Detect which cell encompasses the target text, then output its (x, y) center coordinate. 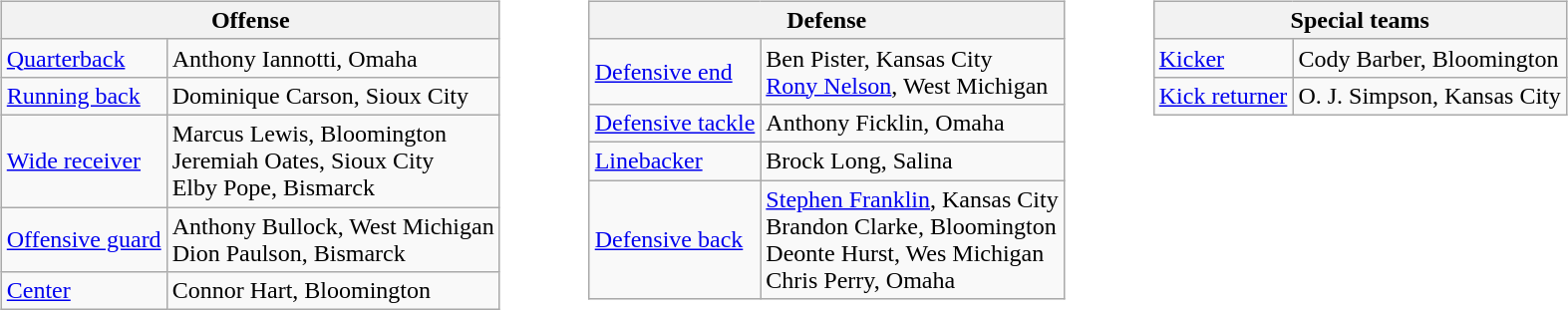
Brock Long, Salina (912, 160)
Wide receiver (84, 160)
Defensive back (675, 239)
Stephen Franklin, Kansas CityBrandon Clarke, BloomingtonDeonte Hurst, Wes MichiganChris Perry, Omaha (912, 239)
Anthony Iannotti, Omaha (333, 58)
Offense (250, 20)
Defensive end (675, 72)
Defensive tackle (675, 123)
Ben Pister, Kansas CityRony Nelson, West Michigan (912, 72)
Center (84, 291)
Cody Barber, Bloomington (1429, 58)
Linebacker (675, 160)
Connor Hart, Bloomington (333, 291)
Kick returner (1223, 96)
O. J. Simpson, Kansas City (1429, 96)
Special teams (1360, 20)
Offensive guard (84, 239)
Running back (84, 96)
Dominique Carson, Sioux City (333, 96)
Anthony Bullock, West MichiganDion Paulson, Bismarck (333, 239)
Kicker (1223, 58)
Defense (826, 20)
Marcus Lewis, BloomingtonJeremiah Oates, Sioux CityElby Pope, Bismarck (333, 160)
Quarterback (84, 58)
Anthony Ficklin, Omaha (912, 123)
